Capture the cell that displays the provided text and extract its [x, y] central coordinate. 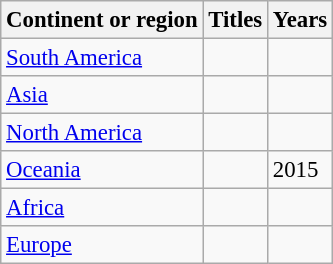
Asia [102, 95]
North America [102, 133]
Continent or region [102, 20]
Europe [102, 245]
Africa [102, 208]
Oceania [102, 170]
Years [300, 20]
2015 [300, 170]
Titles [236, 20]
South America [102, 58]
